Return (x, y) of the center of cell containing provided text 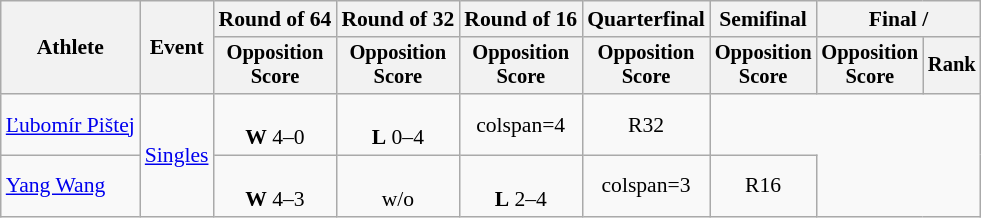
L 2–4 (520, 186)
Athlete (70, 48)
colspan=4 (520, 124)
Round of 64 (276, 19)
Ľubomír Pištej (70, 124)
Event (177, 48)
R16 (764, 186)
Round of 32 (398, 19)
Singles (177, 155)
Semifinal (764, 19)
W 4–0 (276, 124)
colspan=3 (646, 186)
Yang Wang (70, 186)
Quarterfinal (646, 19)
Rank (952, 66)
Round of 16 (520, 19)
w/o (398, 186)
R32 (646, 124)
Final / (898, 19)
W 4–3 (276, 186)
L 0–4 (398, 124)
